Output the (X, Y) coordinate of the center of the cell containing the given text.  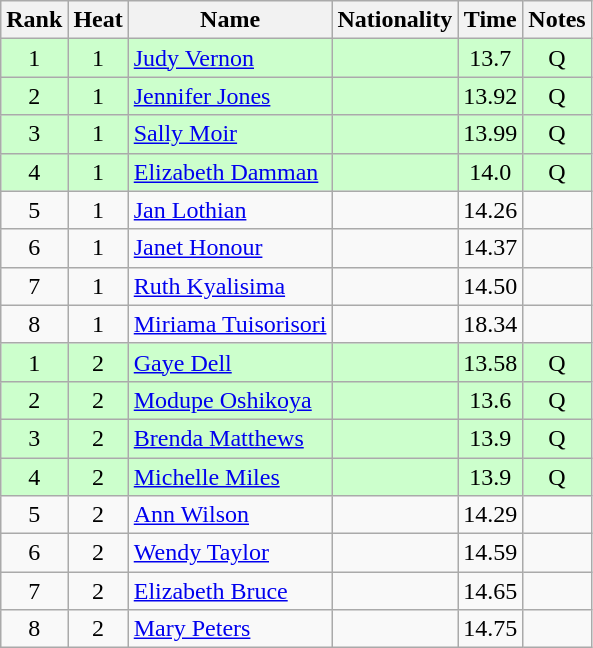
Miriama Tuisorisori (230, 324)
14.37 (490, 248)
Rank (34, 20)
Ruth Kyalisima (230, 286)
13.58 (490, 362)
Jan Lothian (230, 210)
Janet Honour (230, 248)
14.59 (490, 553)
Brenda Matthews (230, 438)
14.26 (490, 210)
Ann Wilson (230, 515)
14.50 (490, 286)
Nationality (395, 20)
18.34 (490, 324)
Mary Peters (230, 629)
13.92 (490, 96)
Heat (98, 20)
Modupe Oshikoya (230, 400)
Michelle Miles (230, 477)
Elizabeth Bruce (230, 591)
14.0 (490, 172)
13.7 (490, 58)
Jennifer Jones (230, 96)
Sally Moir (230, 134)
14.29 (490, 515)
Wendy Taylor (230, 553)
14.75 (490, 629)
Judy Vernon (230, 58)
Notes (557, 20)
Time (490, 20)
Name (230, 20)
13.99 (490, 134)
Gaye Dell (230, 362)
Elizabeth Damman (230, 172)
13.6 (490, 400)
14.65 (490, 591)
